Output the (x, y) coordinate of the center of the cell containing the given text.  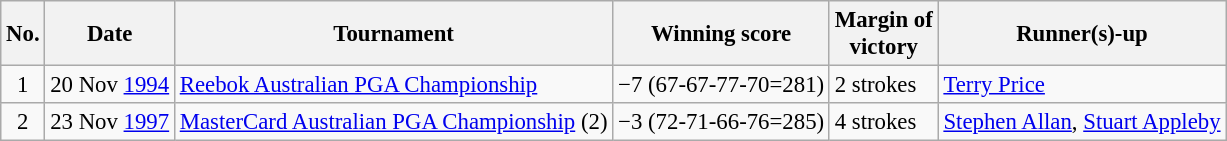
−7 (67-67-77-70=281) (722, 85)
Runner(s)-up (1082, 34)
−3 (72-71-66-76=285) (722, 122)
No. (23, 34)
Stephen Allan, Stuart Appleby (1082, 122)
MasterCard Australian PGA Championship (2) (393, 122)
Terry Price (1082, 85)
Tournament (393, 34)
Winning score (722, 34)
2 strokes (884, 85)
20 Nov 1994 (110, 85)
23 Nov 1997 (110, 122)
1 (23, 85)
2 (23, 122)
Margin ofvictory (884, 34)
4 strokes (884, 122)
Date (110, 34)
Reebok Australian PGA Championship (393, 85)
